Return the (X, Y) coordinate for the center point of the cell that contains the specified text.  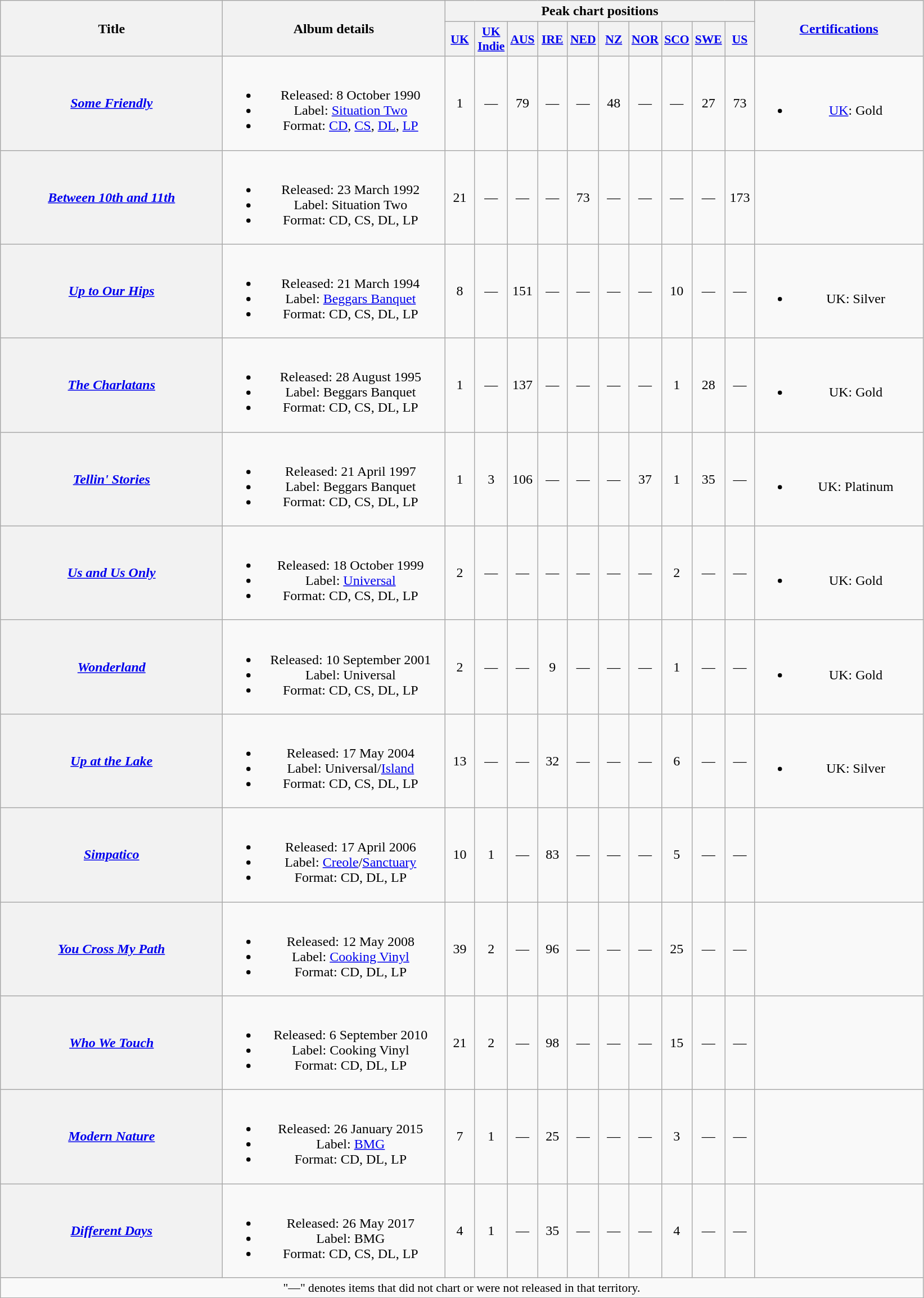
Released: 21 March 1994Label: Beggars BanquetFormat: CD, CS, DL, LP (334, 291)
32 (552, 760)
Album details (334, 28)
27 (709, 103)
AUS (522, 39)
Simpatico (111, 855)
IRE (552, 39)
8 (460, 291)
28 (709, 385)
6 (677, 760)
NOR (645, 39)
37 (645, 479)
Certifications (839, 28)
NED (583, 39)
Peak chart positions (600, 11)
Released: 10 September 2001Label: UniversalFormat: CD, CS, DL, LP (334, 667)
Released: 28 August 1995Label: Beggars BanquetFormat: CD, CS, DL, LP (334, 385)
Title (111, 28)
"—" denotes items that did not chart or were not released in that territory. (462, 1288)
96 (552, 949)
83 (552, 855)
7 (460, 1137)
173 (740, 197)
Released: 17 May 2004Label: Universal/IslandFormat: CD, CS, DL, LP (334, 760)
You Cross My Path (111, 949)
Released: 21 April 1997Label: Beggars BanquetFormat: CD, CS, DL, LP (334, 479)
Released: 6 September 2010Label: Cooking VinylFormat: CD, DL, LP (334, 1043)
Released: 18 October 1999Label: UniversalFormat: CD, CS, DL, LP (334, 573)
79 (522, 103)
The Charlatans (111, 385)
Released: 17 April 2006Label: Creole/SanctuaryFormat: CD, DL, LP (334, 855)
Released: 26 January 2015Label: BMGFormat: CD, DL, LP (334, 1137)
Wonderland (111, 667)
Released: 23 March 1992Label: Situation TwoFormat: CD, CS, DL, LP (334, 197)
Between 10th and 11th (111, 197)
UK: Platinum (839, 479)
US (740, 39)
Up at the Lake (111, 760)
Released: 8 October 1990Label: Situation TwoFormat: CD, CS, DL, LP (334, 103)
SCO (677, 39)
NZ (614, 39)
Us and Us Only (111, 573)
98 (552, 1043)
9 (552, 667)
15 (677, 1043)
Released: 26 May 2017Label: BMGFormat: CD, CS, DL, LP (334, 1231)
Modern Nature (111, 1137)
UK (460, 39)
Tellin' Stories (111, 479)
13 (460, 760)
Different Days (111, 1231)
39 (460, 949)
151 (522, 291)
SWE (709, 39)
Some Friendly (111, 103)
48 (614, 103)
Who We Touch (111, 1043)
Up to Our Hips (111, 291)
Released: 12 May 2008Label: Cooking VinylFormat: CD, DL, LP (334, 949)
137 (522, 385)
UKIndie (491, 39)
106 (522, 479)
5 (677, 855)
